Detect which cell encompasses the target text, then output its (x, y) center coordinate. 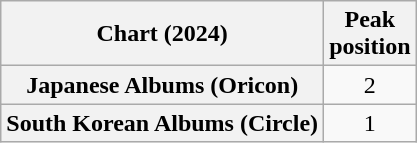
Peakposition (370, 34)
1 (370, 123)
South Korean Albums (Circle) (162, 123)
2 (370, 85)
Chart (2024) (162, 34)
Japanese Albums (Oricon) (162, 85)
